Search for the cell housing the specified text and yield its (X, Y) center coordinate. 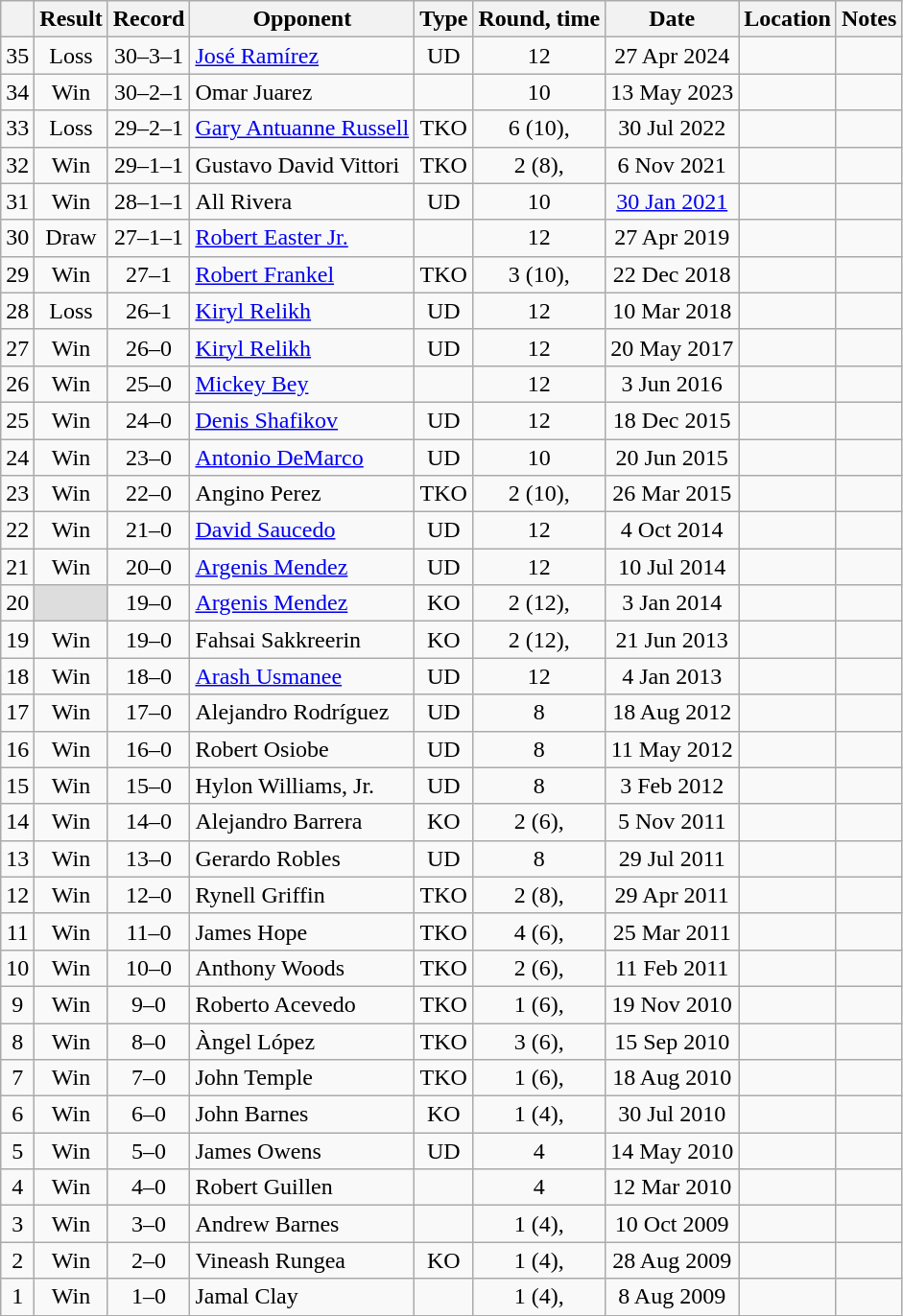
25–0 (149, 384)
30 (17, 238)
18 Aug 2012 (672, 713)
28 (17, 311)
Andrew Barnes (302, 1224)
Robert Frankel (302, 274)
18 Aug 2010 (672, 1078)
Gary Antuanne Russell (302, 129)
15 Sep 2010 (672, 1041)
Fahsai Sakkreerin (302, 640)
5 Nov 2011 (672, 822)
30–3–1 (149, 56)
Antonio DeMarco (302, 458)
3 (6), (539, 1041)
11–0 (149, 931)
29 Apr 2011 (672, 895)
11 Feb 2011 (672, 968)
4 Oct 2014 (672, 530)
28–1–1 (149, 201)
James Owens (302, 1151)
Denis Shafikov (302, 420)
3 Feb 2012 (672, 786)
11 May 2012 (672, 749)
14 May 2010 (672, 1151)
27–1–1 (149, 238)
Notes (868, 19)
14 (17, 822)
24–0 (149, 420)
10–0 (149, 968)
Roberto Acevedo (302, 1004)
10 Jul 2014 (672, 567)
4 (6), (539, 931)
29–1–1 (149, 165)
5 (17, 1151)
Location (788, 19)
6 (17, 1115)
26 Mar 2015 (672, 494)
20 Jun 2015 (672, 458)
3–0 (149, 1224)
Alejandro Rodríguez (302, 713)
16–0 (149, 749)
9–0 (149, 1004)
27 Apr 2024 (672, 56)
Anthony Woods (302, 968)
Opponent (302, 19)
25 (17, 420)
Angino Perez (302, 494)
26–0 (149, 347)
22–0 (149, 494)
20 May 2017 (672, 347)
21 (17, 567)
30–2–1 (149, 92)
15 (17, 786)
José Ramírez (302, 56)
6 Nov 2021 (672, 165)
3 (17, 1224)
17 (17, 713)
1 (17, 1297)
5–0 (149, 1151)
12–0 (149, 895)
Omar Juarez (302, 92)
3 (10), (539, 274)
28 Aug 2009 (672, 1260)
18 Dec 2015 (672, 420)
John Temple (302, 1078)
30 Jan 2021 (672, 201)
1–0 (149, 1297)
Gustavo David Vittori (302, 165)
Rynell Griffin (302, 895)
Date (672, 19)
All Rivera (302, 201)
35 (17, 56)
25 Mar 2011 (672, 931)
10 Oct 2009 (672, 1224)
13 (17, 858)
Alejandro Barrera (302, 822)
22 (17, 530)
Robert Osiobe (302, 749)
23 (17, 494)
21–0 (149, 530)
3 Jan 2014 (672, 603)
29 (17, 274)
Robert Easter Jr. (302, 238)
23–0 (149, 458)
Vineash Rungea (302, 1260)
20 (17, 603)
19 (17, 640)
33 (17, 129)
3 Jun 2016 (672, 384)
19 Nov 2010 (672, 1004)
26 (17, 384)
9 (17, 1004)
16 (17, 749)
2 (17, 1260)
7 (17, 1078)
30 Jul 2022 (672, 129)
20–0 (149, 567)
7–0 (149, 1078)
6 (10), (539, 129)
2 (10), (539, 494)
8 Aug 2009 (672, 1297)
Record (149, 19)
John Barnes (302, 1115)
30 Jul 2010 (672, 1115)
31 (17, 201)
17–0 (149, 713)
Hylon Williams, Jr. (302, 786)
2–0 (149, 1260)
14–0 (149, 822)
David Saucedo (302, 530)
13–0 (149, 858)
29–2–1 (149, 129)
Àngel López (302, 1041)
13 May 2023 (672, 92)
27 (17, 347)
24 (17, 458)
27 Apr 2019 (672, 238)
32 (17, 165)
21 Jun 2013 (672, 640)
12 Mar 2010 (672, 1187)
22 Dec 2018 (672, 274)
11 (17, 931)
18 (17, 676)
Round, time (539, 19)
Gerardo Robles (302, 858)
Mickey Bey (302, 384)
4 Jan 2013 (672, 676)
26–1 (149, 311)
34 (17, 92)
4–0 (149, 1187)
8–0 (149, 1041)
27–1 (149, 274)
10 Mar 2018 (672, 311)
Jamal Clay (302, 1297)
Result (71, 19)
18–0 (149, 676)
29 Jul 2011 (672, 858)
6–0 (149, 1115)
Draw (71, 238)
Type (443, 19)
Arash Usmanee (302, 676)
15–0 (149, 786)
James Hope (302, 931)
Robert Guillen (302, 1187)
